Output the [x, y] coordinate of the center of the cell containing the given text.  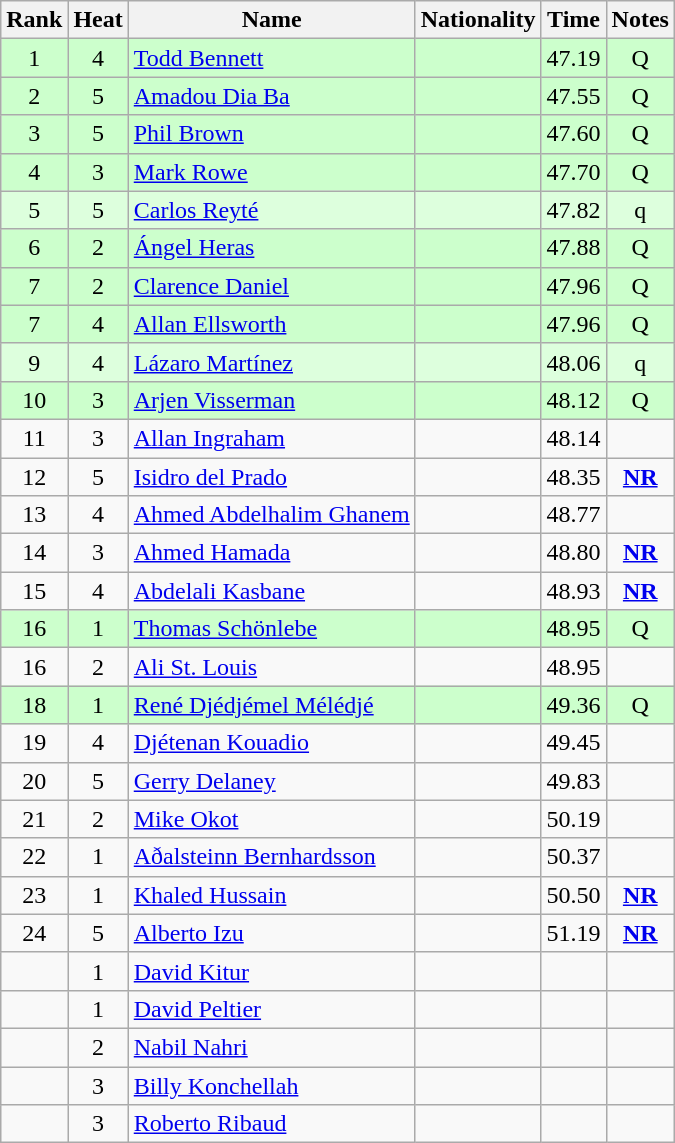
6 [34, 248]
Djétenan Kouadio [272, 743]
23 [34, 895]
Allan Ingraham [272, 438]
47.70 [574, 172]
Gerry Delaney [272, 781]
Arjen Visserman [272, 400]
Isidro del Prado [272, 477]
13 [34, 515]
24 [34, 933]
Heat [98, 20]
Amadou Dia Ba [272, 96]
9 [34, 362]
Ali St. Louis [272, 667]
50.19 [574, 819]
Rank [34, 20]
10 [34, 400]
47.82 [574, 210]
Todd Bennett [272, 58]
Aðalsteinn Bernhardsson [272, 857]
48.93 [574, 591]
50.37 [574, 857]
Abdelali Kasbane [272, 591]
Thomas Schönlebe [272, 629]
René Djédjémel Mélédjé [272, 705]
12 [34, 477]
47.55 [574, 96]
20 [34, 781]
47.19 [574, 58]
14 [34, 553]
21 [34, 819]
48.12 [574, 400]
50.50 [574, 895]
15 [34, 591]
18 [34, 705]
48.80 [574, 553]
Lázaro Martínez [272, 362]
Clarence Daniel [272, 286]
Mark Rowe [272, 172]
49.36 [574, 705]
Roberto Ribaud [272, 1124]
48.35 [574, 477]
48.06 [574, 362]
David Kitur [272, 971]
48.77 [574, 515]
48.14 [574, 438]
Nationality [478, 20]
49.83 [574, 781]
Name [272, 20]
Carlos Reyté [272, 210]
Ahmed Hamada [272, 553]
51.19 [574, 933]
11 [34, 438]
22 [34, 857]
19 [34, 743]
Ángel Heras [272, 248]
Billy Konchellah [272, 1085]
Time [574, 20]
Khaled Hussain [272, 895]
Mike Okot [272, 819]
David Peltier [272, 1009]
49.45 [574, 743]
Alberto Izu [272, 933]
Allan Ellsworth [272, 324]
47.88 [574, 248]
Ahmed Abdelhalim Ghanem [272, 515]
Notes [640, 20]
Phil Brown [272, 134]
Nabil Nahri [272, 1047]
47.60 [574, 134]
